Search for the cell housing the specified text and yield its [X, Y] center coordinate. 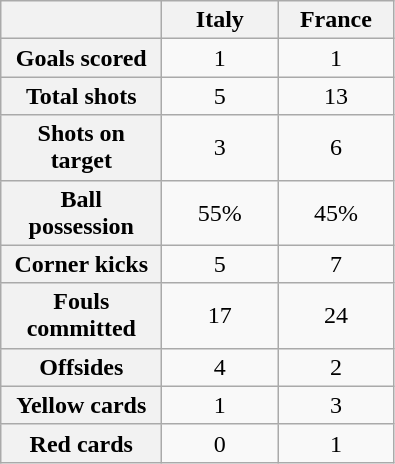
2 [336, 367]
Red cards [82, 443]
24 [336, 316]
Ball possession [82, 212]
13 [336, 96]
Yellow cards [82, 405]
France [336, 20]
Italy [220, 20]
Total shots [82, 96]
Offsides [82, 367]
Shots on target [82, 148]
Fouls committed [82, 316]
55% [220, 212]
Corner kicks [82, 264]
45% [336, 212]
17 [220, 316]
0 [220, 443]
7 [336, 264]
Goals scored [82, 58]
6 [336, 148]
4 [220, 367]
